Scan for the cell matching the given text and deliver its [x, y] coordinate at center. 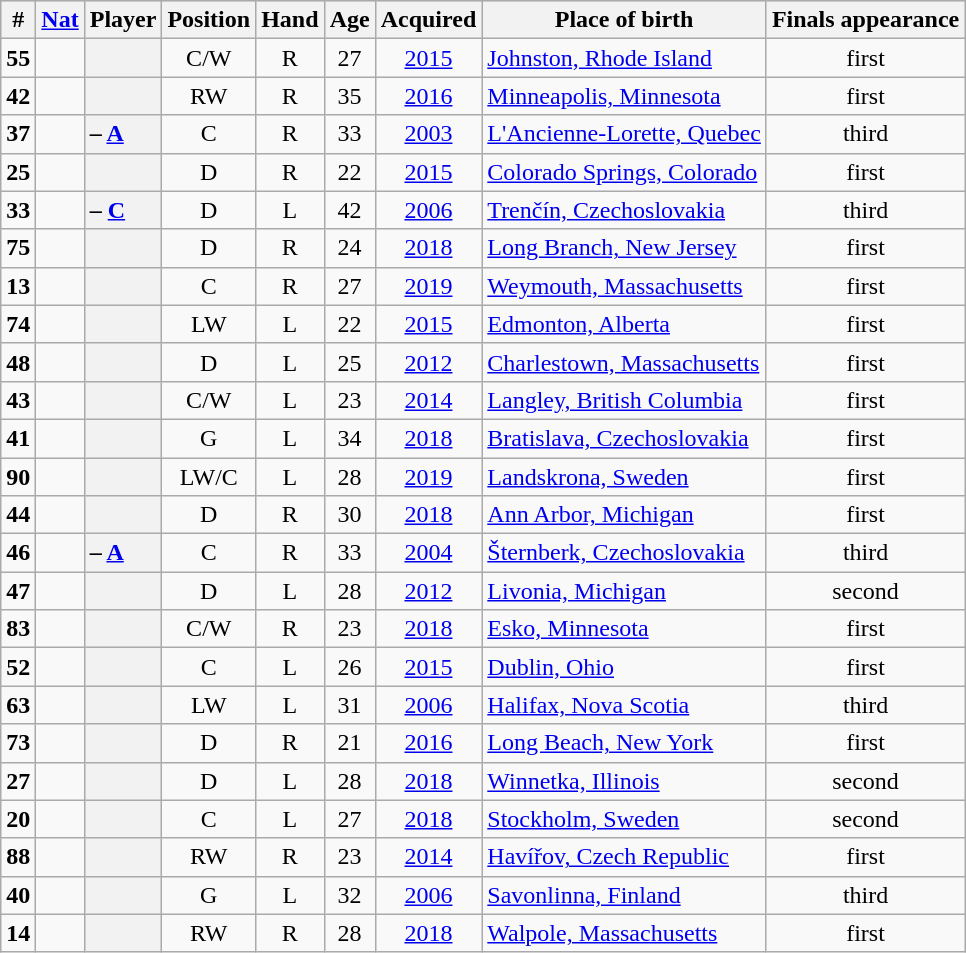
# [18, 20]
Hand [290, 20]
35 [350, 96]
34 [350, 438]
30 [350, 515]
48 [18, 362]
55 [18, 58]
Finals appearance [865, 20]
Nat [60, 20]
Long Branch, New Jersey [624, 248]
31 [350, 705]
Havířov, Czech Republic [624, 857]
13 [18, 286]
24 [350, 248]
Esko, Minnesota [624, 629]
83 [18, 629]
46 [18, 553]
Landskrona, Sweden [624, 477]
40 [18, 895]
63 [18, 705]
47 [18, 591]
Halifax, Nova Scotia [624, 705]
41 [18, 438]
74 [18, 324]
73 [18, 743]
26 [350, 667]
Winnetka, Illinois [624, 781]
Player [123, 20]
Edmonton, Alberta [624, 324]
Long Beach, New York [624, 743]
14 [18, 933]
Acquired [428, 20]
Langley, British Columbia [624, 400]
Stockholm, Sweden [624, 819]
Ann Arbor, Michigan [624, 515]
20 [18, 819]
2003 [428, 134]
Dublin, Ohio [624, 667]
Šternberk, Czechoslovakia [624, 553]
88 [18, 857]
75 [18, 248]
52 [18, 667]
Savonlinna, Finland [624, 895]
2004 [428, 553]
32 [350, 895]
37 [18, 134]
Walpole, Massachusetts [624, 933]
Weymouth, Massachusetts [624, 286]
44 [18, 515]
Bratislava, Czechoslovakia [624, 438]
Colorado Springs, Colorado [624, 172]
– C [123, 210]
21 [350, 743]
L'Ancienne-Lorette, Quebec [624, 134]
Age [350, 20]
90 [18, 477]
LW/C [209, 477]
Minneapolis, Minnesota [624, 96]
Position [209, 20]
Johnston, Rhode Island [624, 58]
Charlestown, Massachusetts [624, 362]
Trenčín, Czechoslovakia [624, 210]
43 [18, 400]
Place of birth [624, 20]
Livonia, Michigan [624, 591]
